Locate the cell with the specified text and output its [x, y] center coordinate. 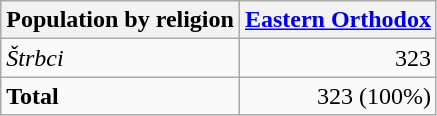
Population by religion [120, 20]
323 (100%) [338, 96]
323 [338, 58]
Total [120, 96]
Štrbci [120, 58]
Eastern Orthodox [338, 20]
